Identify which cell holds the provided text, then report its [x, y] central coordinate. 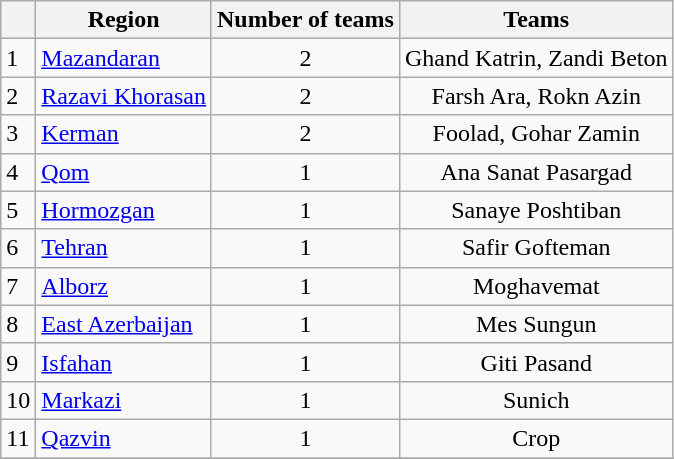
7 [18, 286]
Number of teams [305, 20]
Moghavemat [536, 286]
Markazi [124, 400]
Tehran [124, 248]
Hormozgan [124, 210]
Safir Gofteman [536, 248]
Sanaye Poshtiban [536, 210]
11 [18, 438]
Kerman [124, 134]
Ana Sanat Pasargad [536, 172]
6 [18, 248]
Crop [536, 438]
Razavi Khorasan [124, 96]
Teams [536, 20]
Qazvin [124, 438]
5 [18, 210]
Giti Pasand [536, 362]
3 [18, 134]
8 [18, 324]
9 [18, 362]
Isfahan [124, 362]
Foolad, Gohar Zamin [536, 134]
Alborz [124, 286]
10 [18, 400]
Mes Sungun [536, 324]
Ghand Katrin, Zandi Beton [536, 58]
4 [18, 172]
Qom [124, 172]
Farsh Ara, Rokn Azin [536, 96]
Region [124, 20]
East Azerbaijan [124, 324]
Sunich [536, 400]
Mazandaran [124, 58]
